Pinpoint the cell where the given text exists, returning its [X, Y] midpoint coordinate. 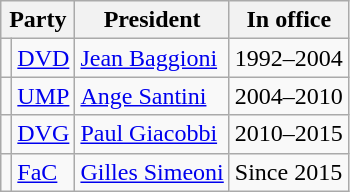
UMP [44, 96]
2004–2010 [288, 96]
Paul Giacobbi [152, 134]
Ange Santini [152, 96]
DVD [44, 58]
FaC [44, 172]
In office [288, 20]
President [152, 20]
2010–2015 [288, 134]
1992–2004 [288, 58]
Gilles Simeoni [152, 172]
Since 2015 [288, 172]
Party [38, 20]
Jean Baggioni [152, 58]
DVG [44, 134]
